From the cell containing the given text, extract its center point as [X, Y] coordinate. 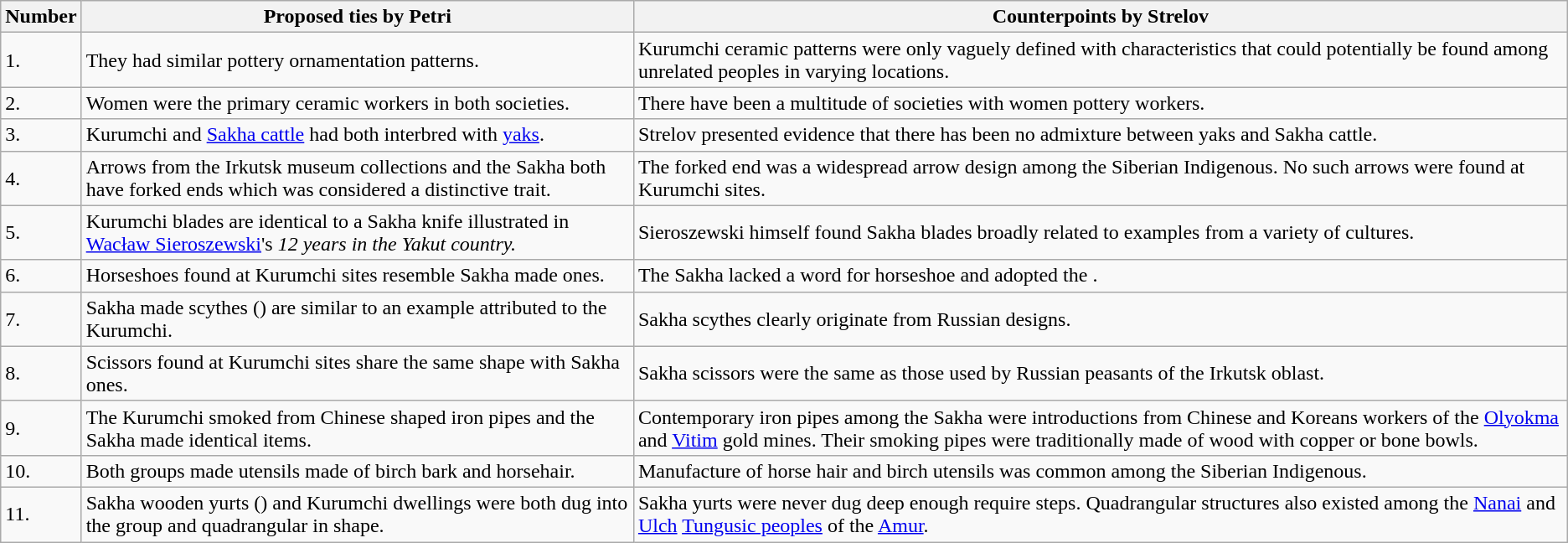
Both groups made utensils made of birch bark and horsehair. [357, 471]
The forked end was a widespread arrow design among the Siberian Indigenous. No such arrows were found at Kurumchi sites. [1101, 178]
Proposed ties by Petri [357, 17]
Number [41, 17]
4. [41, 178]
Counterpoints by Strelov [1101, 17]
There have been a multitude of societies with women pottery workers. [1101, 103]
Kurumchi and Sakha cattle had both interbred with yaks. [357, 135]
They had similar pottery ornamentation patterns. [357, 60]
7. [41, 318]
Sakha yurts were never dug deep enough require steps. Quadrangular structures also existed among the Nanai and Ulch Tungusic peoples of the Amur. [1101, 515]
Kurumchi blades are identical to a Sakha knife illustrated in Wacław Sieroszewski's 12 years in the Yakut country. [357, 233]
9. [41, 427]
Arrows from the Irkutsk museum collections and the Sakha both have forked ends which was considered a distinctive trait. [357, 178]
5. [41, 233]
The Sakha lacked a word for horseshoe and adopted the . [1101, 276]
Strelov presented evidence that there has been no admixture between yaks and Sakha cattle. [1101, 135]
6. [41, 276]
Sakha scissors were the same as those used by Russian peasants of the Irkutsk oblast. [1101, 374]
1. [41, 60]
3. [41, 135]
The Kurumchi smoked from Chinese shaped iron pipes and the Sakha made identical items. [357, 427]
Horseshoes found at Kurumchi sites resemble Sakha made ones. [357, 276]
11. [41, 515]
Sakha scythes clearly originate from Russian designs. [1101, 318]
Sieroszewski himself found Sakha blades broadly related to examples from a variety of cultures. [1101, 233]
Scissors found at Kurumchi sites share the same shape with Sakha ones. [357, 374]
8. [41, 374]
10. [41, 471]
Women were the primary ceramic workers in both societies. [357, 103]
2. [41, 103]
Sakha wooden yurts () and Kurumchi dwellings were both dug into the group and quadrangular in shape. [357, 515]
Sakha made scythes () are similar to an example attributed to the Kurumchi. [357, 318]
Manufacture of horse hair and birch utensils was common among the Siberian Indigenous. [1101, 471]
